For the text-containing cell, return its midpoint in [x, y] coordinate format. 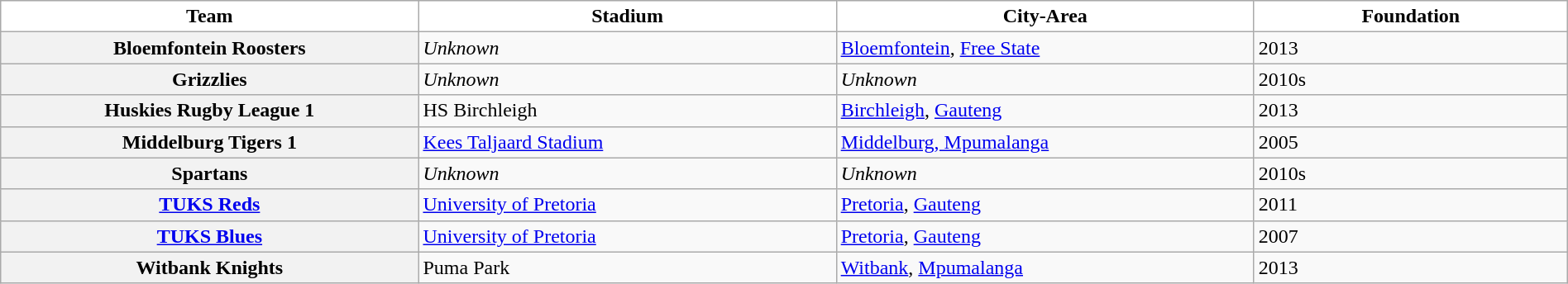
City-Area [1045, 17]
Middelburg Tigers 1 [210, 142]
Birchleigh, Gauteng [1045, 111]
Witbank Knights [210, 267]
TUKS Blues [210, 236]
Witbank, Mpumalanga [1045, 267]
Kees Taljaard Stadium [627, 142]
Middelburg, Mpumalanga [1045, 142]
HS Birchleigh [627, 111]
Puma Park [627, 267]
Huskies Rugby League 1 [210, 111]
TUKS Reds [210, 205]
2005 [1411, 142]
Foundation [1411, 17]
Spartans [210, 173]
Bloemfontein Roosters [210, 48]
Stadium [627, 17]
2007 [1411, 236]
2011 [1411, 205]
Team [210, 17]
Bloemfontein, Free State [1045, 48]
Grizzlies [210, 79]
